Return [X, Y] of the center of cell containing provided text 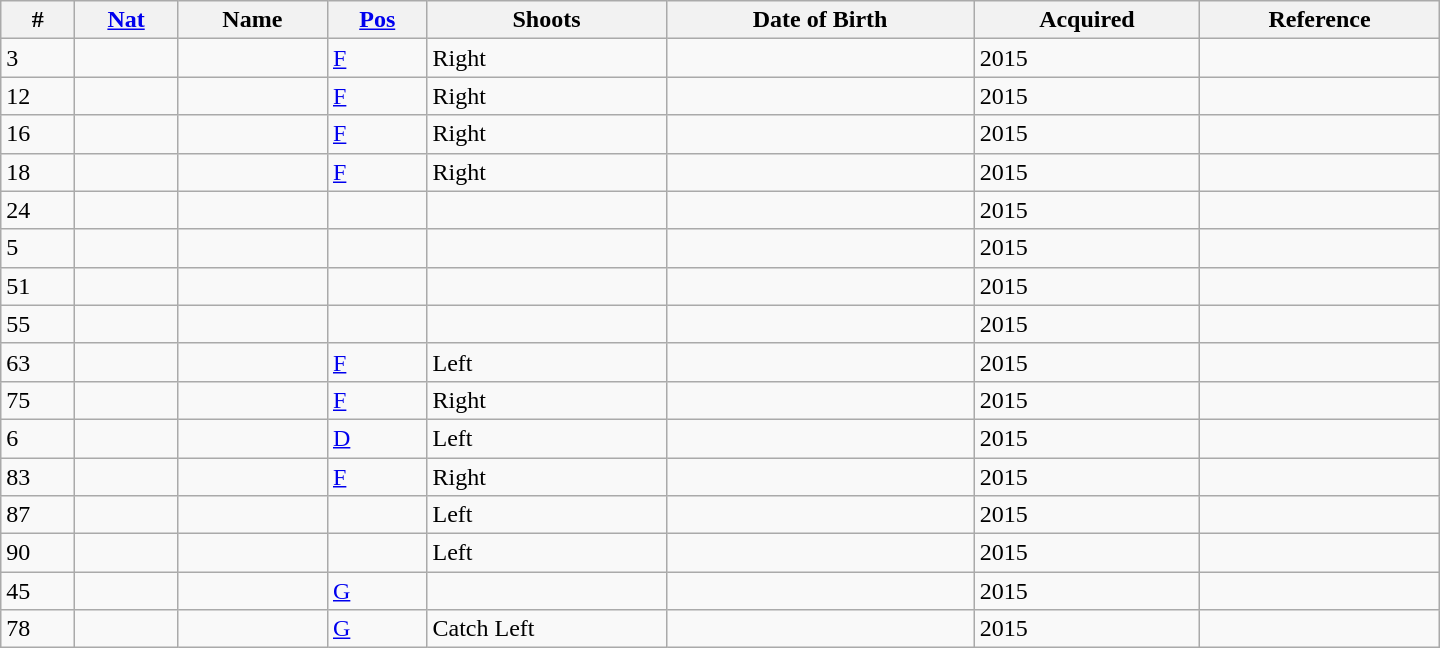
78 [38, 629]
D [377, 438]
87 [38, 515]
12 [38, 96]
3 [38, 58]
55 [38, 324]
51 [38, 286]
75 [38, 400]
Reference [1320, 20]
16 [38, 134]
# [38, 20]
63 [38, 362]
Catch Left [546, 629]
90 [38, 553]
45 [38, 591]
6 [38, 438]
Date of Birth [820, 20]
18 [38, 172]
Name [252, 20]
Pos [377, 20]
Acquired [1087, 20]
5 [38, 248]
Shoots [546, 20]
83 [38, 477]
Nat [126, 20]
24 [38, 210]
